Determine the [x, y] coordinate at the center of the cell enclosing the given text.  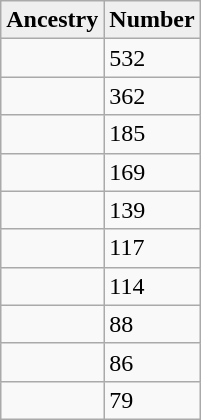
532 [152, 58]
88 [152, 324]
Ancestry [52, 20]
79 [152, 400]
362 [152, 96]
185 [152, 134]
139 [152, 210]
Number [152, 20]
114 [152, 286]
86 [152, 362]
169 [152, 172]
117 [152, 248]
